Find where the given text appears and provide that cell's center as [X, Y] coordinate. 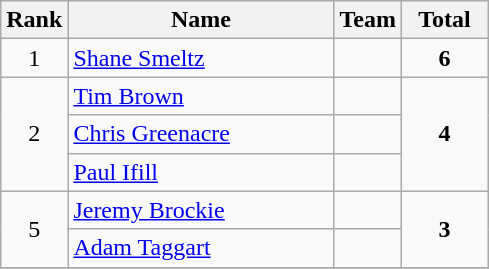
Paul Ifill [201, 172]
Team [368, 20]
4 [444, 134]
1 [34, 58]
5 [34, 229]
Shane Smeltz [201, 58]
Name [201, 20]
3 [444, 229]
Chris Greenacre [201, 134]
Total [444, 20]
Rank [34, 20]
2 [34, 134]
Tim Brown [201, 96]
6 [444, 58]
Jeremy Brockie [201, 210]
Adam Taggart [201, 248]
